Search for the cell housing the specified text and yield its [X, Y] center coordinate. 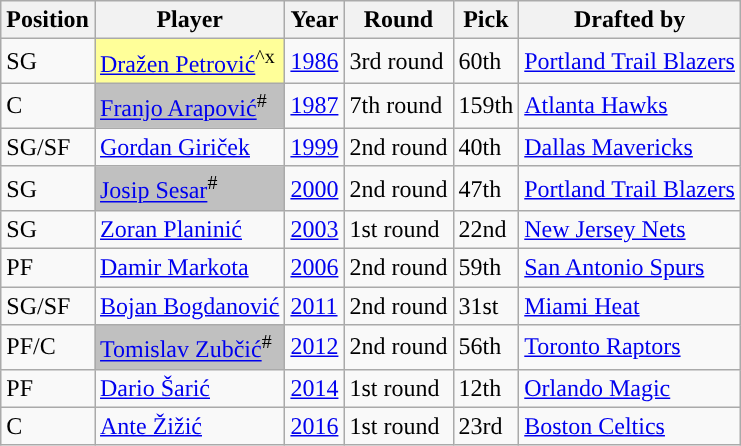
Bojan Bogdanović [189, 306]
23rd [486, 426]
Orlando Magic [630, 388]
1987 [314, 106]
2014 [314, 388]
2003 [314, 230]
2006 [314, 268]
3rd round [398, 62]
159th [486, 106]
2000 [314, 188]
New Jersey Nets [630, 230]
Tomislav Zubčić# [189, 348]
31st [486, 306]
2011 [314, 306]
Toronto Raptors [630, 348]
40th [486, 147]
Player [189, 20]
Dražen Petrović^x [189, 62]
Franjo Arapović# [189, 106]
Zoran Planinić [189, 230]
Dario Šarić [189, 388]
Dallas Mavericks [630, 147]
Year [314, 20]
Atlanta Hawks [630, 106]
Drafted by [630, 20]
Damir Markota [189, 268]
Pick [486, 20]
12th [486, 388]
7th round [398, 106]
Ante Žižić [189, 426]
2016 [314, 426]
47th [486, 188]
60th [486, 62]
59th [486, 268]
1986 [314, 62]
22nd [486, 230]
Gordan Giriček [189, 147]
San Antonio Spurs [630, 268]
Miami Heat [630, 306]
2012 [314, 348]
Round [398, 20]
Josip Sesar# [189, 188]
PF/C [48, 348]
Boston Celtics [630, 426]
1999 [314, 147]
Position [48, 20]
56th [486, 348]
